Detect which cell encompasses the target text, then output its (X, Y) center coordinate. 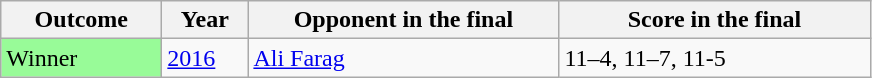
Score in the final (714, 20)
2016 (205, 58)
Winner (82, 58)
Outcome (82, 20)
11–4, 11–7, 11-5 (714, 58)
Opponent in the final (404, 20)
Ali Farag (404, 58)
Year (205, 20)
